For the text-containing cell, return its midpoint in (X, Y) coordinate format. 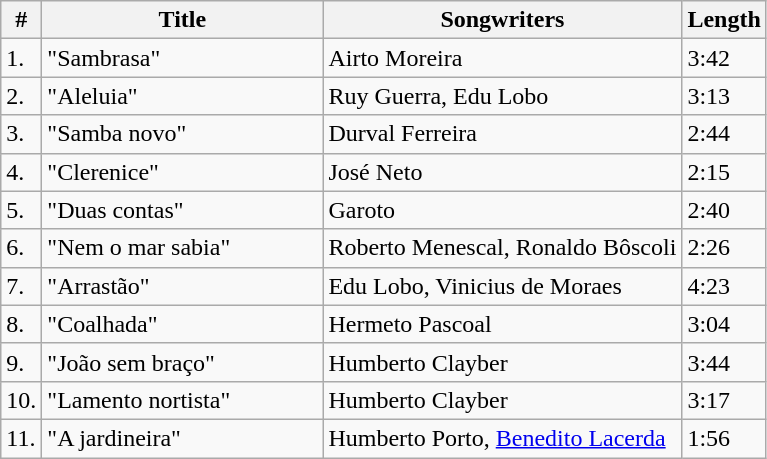
"Samba novo" (182, 134)
1:56 (724, 438)
6. (22, 248)
2:26 (724, 248)
2:44 (724, 134)
"Clerenice" (182, 172)
1. (22, 58)
"Nem o mar sabia" (182, 248)
8. (22, 324)
5. (22, 210)
Hermeto Pascoal (502, 324)
"Sambrasa" (182, 58)
"Arrastão" (182, 286)
# (22, 20)
Title (182, 20)
"Duas contas" (182, 210)
Airto Moreira (502, 58)
7. (22, 286)
Roberto Menescal, Ronaldo Bôscoli (502, 248)
"Aleluia" (182, 96)
José Neto (502, 172)
"João sem braço" (182, 362)
"Lamento nortista" (182, 400)
3. (22, 134)
2:40 (724, 210)
Durval Ferreira (502, 134)
Length (724, 20)
4:23 (724, 286)
Edu Lobo, Vinicius de Moraes (502, 286)
Ruy Guerra, Edu Lobo (502, 96)
Garoto (502, 210)
11. (22, 438)
2. (22, 96)
Humberto Porto, Benedito Lacerda (502, 438)
4. (22, 172)
"Coalhada" (182, 324)
3:44 (724, 362)
2:15 (724, 172)
3:13 (724, 96)
"A jardineira" (182, 438)
Songwriters (502, 20)
10. (22, 400)
3:17 (724, 400)
3:42 (724, 58)
9. (22, 362)
3:04 (724, 324)
